Capture the cell that displays the provided text and extract its [x, y] central coordinate. 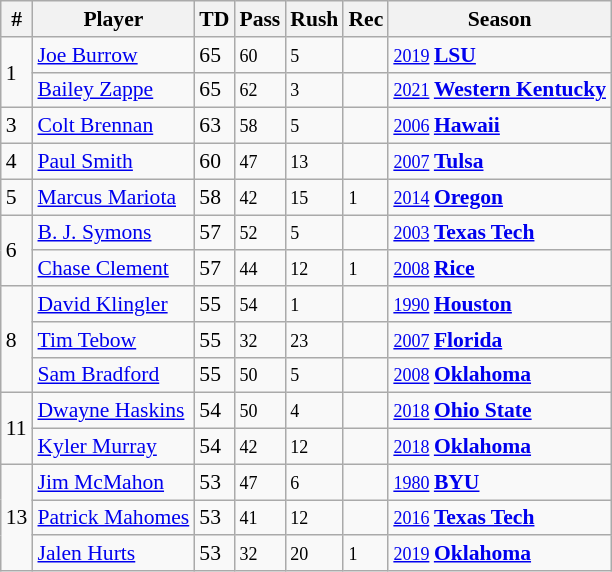
Season [500, 19]
2008 Oklahoma [500, 375]
2007 Tulsa [500, 162]
Bailey Zappe [113, 90]
Pass [260, 19]
2019 LSU [500, 55]
# [17, 19]
52 [260, 233]
62 [260, 90]
Rec [366, 19]
8 [17, 340]
Jalen Hurts [113, 554]
15 [314, 197]
Kyler Murray [113, 447]
2006 Hawaii [500, 126]
1990 Houston [500, 304]
Paul Smith [113, 162]
2018 Oklahoma [500, 447]
11 [17, 428]
Joe Burrow [113, 55]
B. J. Symons [113, 233]
41 [260, 518]
Sam Bradford [113, 375]
2019 Oklahoma [500, 554]
2003 Texas Tech [500, 233]
23 [314, 340]
2008 Rice [500, 269]
Chase Clement [113, 269]
TD [214, 19]
Jim McMahon [113, 482]
Dwayne Haskins [113, 411]
2018 Ohio State [500, 411]
63 [214, 126]
44 [260, 269]
2007 Florida [500, 340]
Colt Brennan [113, 126]
Marcus Mariota [113, 197]
David Klingler [113, 304]
Patrick Mahomes [113, 518]
2014 Oregon [500, 197]
1980 BYU [500, 482]
20 [314, 554]
2016 Texas Tech [500, 518]
Rush [314, 19]
2021 Western Kentucky [500, 90]
Player [113, 19]
Tim Tebow [113, 340]
